Return (x, y) of the center of cell containing provided text 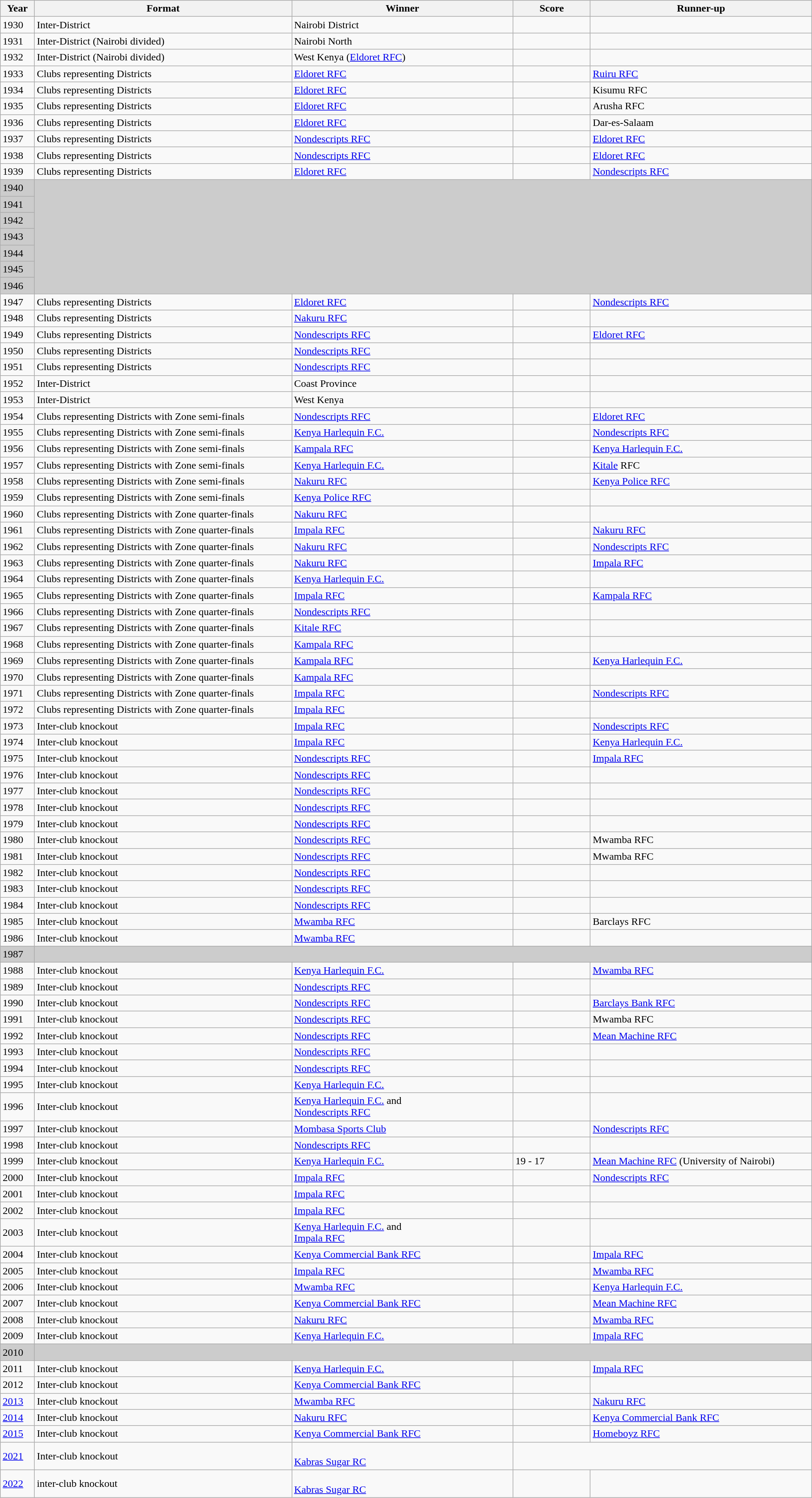
1965 (18, 595)
1957 (18, 465)
1937 (18, 139)
1934 (18, 90)
1976 (18, 775)
1954 (18, 416)
1982 (18, 873)
2000 (18, 1178)
1978 (18, 807)
1956 (18, 449)
1945 (18, 269)
1968 (18, 644)
2007 (18, 1304)
1960 (18, 514)
Score (552, 9)
1953 (18, 400)
2012 (18, 1385)
1999 (18, 1161)
1980 (18, 840)
1970 (18, 677)
1944 (18, 253)
1967 (18, 628)
1987 (18, 954)
1959 (18, 498)
Dar-es-Salaam (701, 123)
1977 (18, 791)
2008 (18, 1320)
1969 (18, 661)
1990 (18, 1003)
Kisumu RFC (701, 90)
inter-club knockout (163, 1484)
West Kenya (403, 400)
1983 (18, 889)
Format (163, 9)
1933 (18, 74)
2009 (18, 1336)
Barclays Bank RFC (701, 1003)
1932 (18, 57)
1972 (18, 709)
2021 (18, 1456)
West Kenya (Eldoret RFC) (403, 57)
Kenya Harlequin F.C. andNondescripts RFC (403, 1107)
2004 (18, 1254)
Arusha RFC (701, 106)
1974 (18, 742)
1952 (18, 383)
1979 (18, 824)
2002 (18, 1210)
1955 (18, 432)
19 - 17 (552, 1161)
1994 (18, 1068)
1936 (18, 123)
Runner-up (701, 9)
2014 (18, 1417)
2006 (18, 1287)
2001 (18, 1194)
1984 (18, 905)
1940 (18, 188)
1995 (18, 1085)
1963 (18, 563)
1950 (18, 351)
1971 (18, 693)
1996 (18, 1107)
1947 (18, 302)
Barclays RFC (701, 921)
2011 (18, 1369)
1991 (18, 1020)
1951 (18, 367)
1948 (18, 318)
1941 (18, 204)
Kenya Harlequin F.C. and Impala RFC (403, 1232)
1946 (18, 286)
1943 (18, 237)
1986 (18, 938)
Ruiru RFC (701, 74)
1938 (18, 155)
Mombasa Sports Club (403, 1129)
1942 (18, 221)
2013 (18, 1401)
1985 (18, 921)
Coast Province (403, 383)
1958 (18, 481)
Homeboyz RFC (701, 1434)
1930 (18, 25)
1964 (18, 579)
1949 (18, 335)
1989 (18, 987)
1961 (18, 530)
1993 (18, 1052)
2022 (18, 1484)
1962 (18, 547)
2003 (18, 1232)
2015 (18, 1434)
1973 (18, 726)
1975 (18, 759)
Year (18, 9)
Mean Machine RFC (University of Nairobi) (701, 1161)
1998 (18, 1145)
1939 (18, 171)
2010 (18, 1352)
1966 (18, 612)
1992 (18, 1036)
1988 (18, 970)
1997 (18, 1129)
2005 (18, 1271)
1981 (18, 856)
Nairobi District (403, 25)
Winner (403, 9)
1935 (18, 106)
1931 (18, 41)
Nairobi North (403, 41)
